Pinpoint the cell where the given text exists, returning its (X, Y) midpoint coordinate. 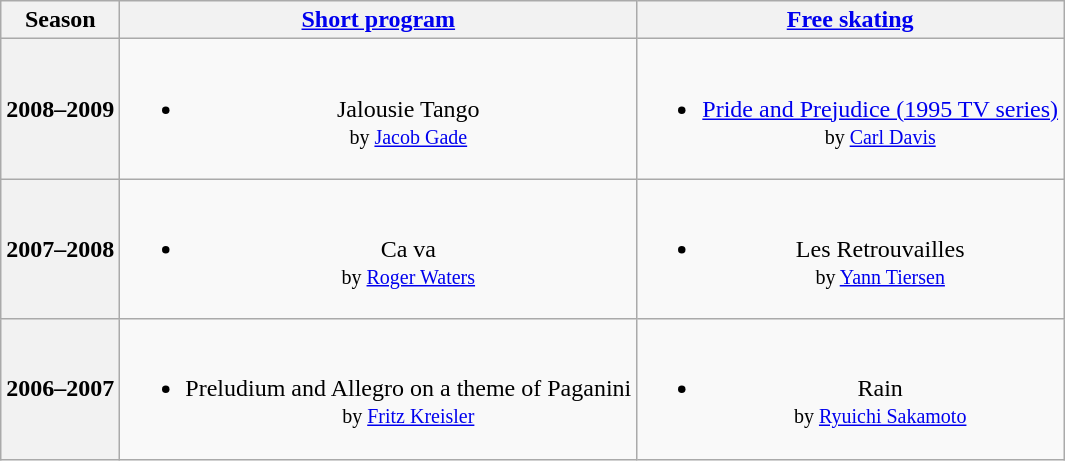
Season (60, 20)
Jalousie Tango by Jacob Gade (378, 109)
Rain by Ryuichi Sakamoto (850, 389)
Short program (378, 20)
Pride and Prejudice (1995 TV series) by Carl Davis (850, 109)
Les Retrouvailles by Yann Tiersen (850, 249)
2007–2008 (60, 249)
Ca va by Roger Waters (378, 249)
Free skating (850, 20)
2008–2009 (60, 109)
Preludium and Allegro on a theme of Paganini by Fritz Kreisler (378, 389)
2006–2007 (60, 389)
